Output the (X, Y) coordinate of the center of the cell containing the given text.  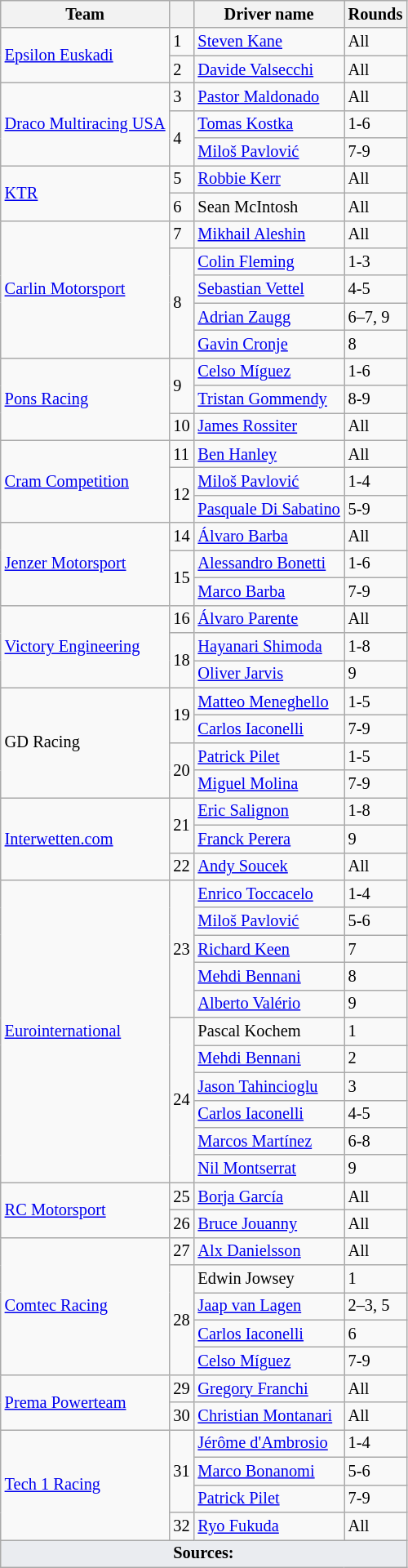
Marco Barba (269, 591)
Christian Montanari (269, 1416)
19 (181, 715)
15 (181, 577)
1-3 (375, 261)
Driver name (269, 14)
Enrico Toccacelo (269, 893)
30 (181, 1416)
4 (181, 137)
28 (181, 1320)
29 (181, 1388)
32 (181, 1526)
6–7, 9 (375, 317)
Richard Keen (269, 949)
Cram Competition (85, 482)
Sebastian Vettel (269, 289)
Rounds (375, 14)
Team (85, 14)
Marcos Martínez (269, 1141)
5 (181, 179)
24 (181, 1100)
Comtec Racing (85, 1306)
26 (181, 1223)
27 (181, 1251)
Álvaro Barba (269, 537)
Interwetten.com (85, 838)
Pasquale Di Sabatino (269, 509)
Epsilon Euskadi (85, 56)
Marco Bonanomi (269, 1471)
Sources: (204, 1553)
20 (181, 769)
Ben Hanley (269, 454)
Álvaro Parente (269, 619)
21 (181, 825)
GD Racing (85, 743)
Colin Fleming (269, 261)
Draco Multiracing USA (85, 124)
2–3, 5 (375, 1306)
Alberto Valério (269, 1004)
Tristan Gommendy (269, 399)
Jason Tahincioglu (269, 1086)
Borja García (269, 1196)
Tech 1 Racing (85, 1485)
Hayanari Shimoda (269, 646)
Davide Valsecchi (269, 69)
22 (181, 866)
Jérôme d'Ambrosio (269, 1443)
5-9 (375, 509)
Franck Perera (269, 839)
31 (181, 1470)
Eurointernational (85, 1031)
10 (181, 426)
Oliver Jarvis (269, 674)
Eric Salignon (269, 811)
11 (181, 454)
Alessandro Bonetti (269, 563)
Robbie Kerr (269, 179)
Pastor Maldonado (269, 96)
KTR (85, 193)
Gavin Cronje (269, 344)
12 (181, 495)
Tomas Kostka (269, 124)
Sean McIntosh (269, 207)
James Rossiter (269, 426)
25 (181, 1196)
Prema Powerteam (85, 1401)
Victory Engineering (85, 647)
Carlin Motorsport (85, 289)
Pascal Kochem (269, 1031)
Pons Racing (85, 399)
RC Motorsport (85, 1210)
8-9 (375, 399)
Andy Soucek (269, 866)
Alx Danielsson (269, 1251)
Jenzer Motorsport (85, 563)
Mikhail Aleshin (269, 234)
Ryo Fukuda (269, 1526)
Nil Montserrat (269, 1169)
Steven Kane (269, 42)
Jaap van Lagen (269, 1306)
18 (181, 660)
Miguel Molina (269, 784)
Edwin Jowsey (269, 1279)
23 (181, 948)
16 (181, 619)
14 (181, 537)
Bruce Jouanny (269, 1223)
Adrian Zaugg (269, 317)
Gregory Franchi (269, 1388)
6-8 (375, 1141)
Matteo Meneghello (269, 702)
